Return (X, Y) of the center of cell containing provided text 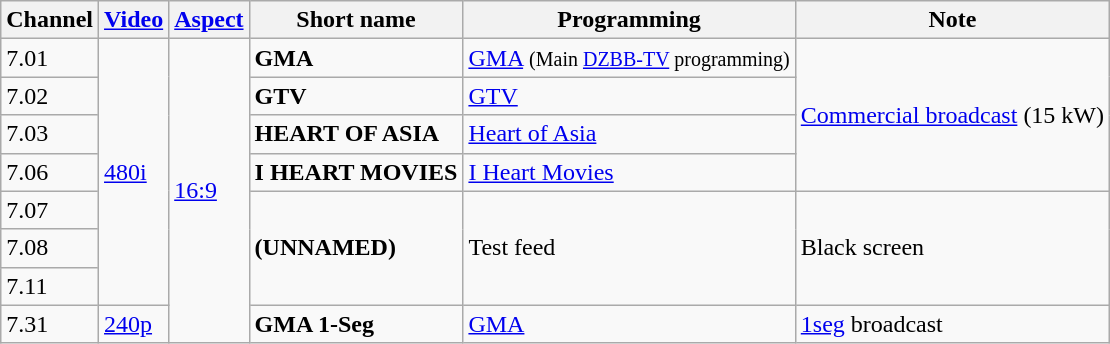
HEART OF ASIA (356, 134)
Video (134, 20)
I HEART MOVIES (356, 172)
GMA 1-Seg (356, 324)
480i (134, 172)
7.02 (50, 96)
7.07 (50, 210)
I Heart Movies (629, 172)
Test feed (629, 248)
GMA (Main DZBB-TV programming) (629, 58)
Commercial broadcast (15 kW) (952, 115)
Short name (356, 20)
240p (134, 324)
Black screen (952, 248)
Programming (629, 20)
1seg broadcast (952, 324)
7.11 (50, 286)
7.03 (50, 134)
Channel (50, 20)
(UNNAMED) (356, 248)
Note (952, 20)
16:9 (209, 191)
7.31 (50, 324)
7.06 (50, 172)
7.08 (50, 248)
7.01 (50, 58)
Aspect (209, 20)
Heart of Asia (629, 134)
